Determine the (x, y) coordinate at the center of the cell enclosing the given text.  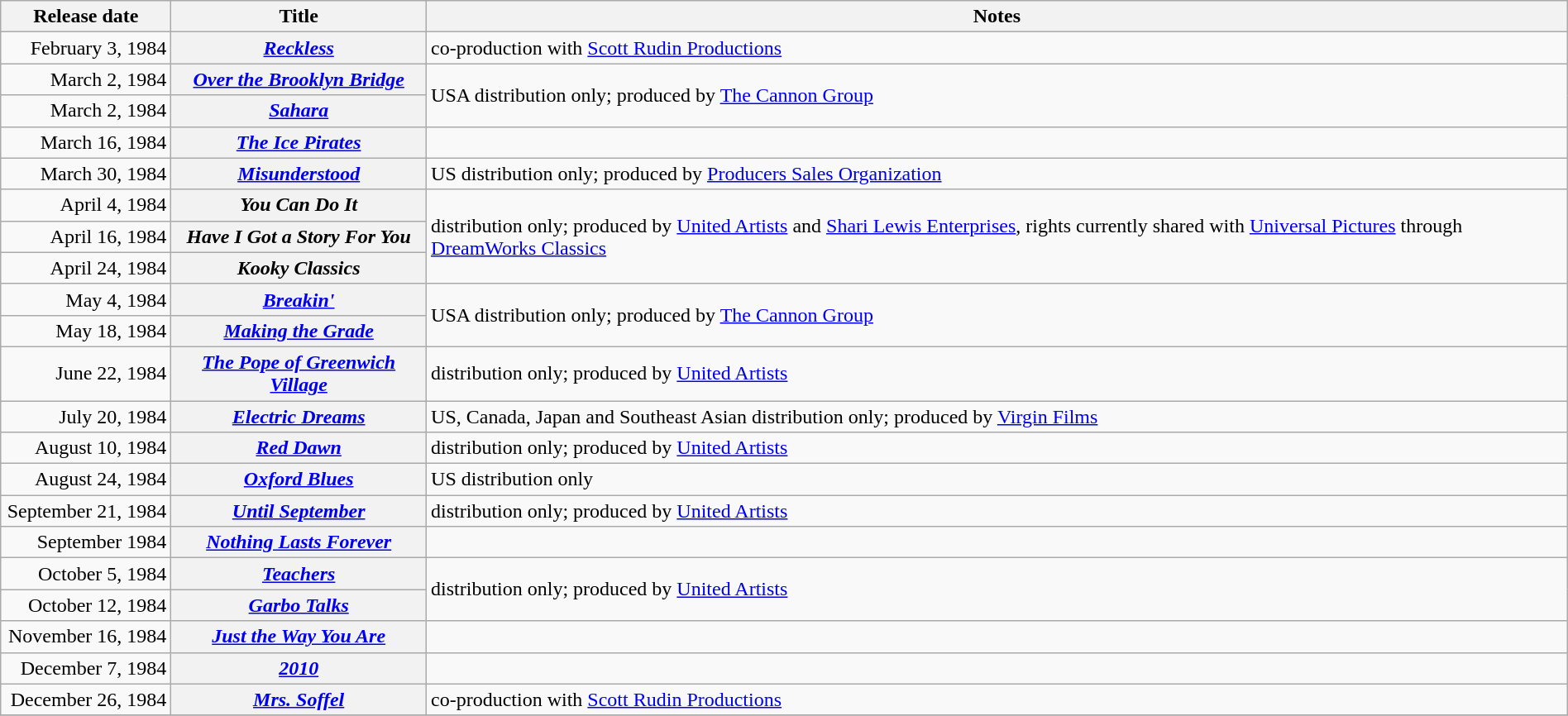
August 24, 1984 (86, 480)
August 10, 1984 (86, 448)
Release date (86, 17)
Just the Way You Are (299, 637)
US distribution only; produced by Producers Sales Organization (997, 174)
Breakin' (299, 299)
US, Canada, Japan and Southeast Asian distribution only; produced by Virgin Films (997, 416)
Misunderstood (299, 174)
November 16, 1984 (86, 637)
July 20, 1984 (86, 416)
Over the Brooklyn Bridge (299, 79)
October 5, 1984 (86, 574)
Electric Dreams (299, 416)
Making the Grade (299, 331)
Nothing Lasts Forever (299, 542)
June 22, 1984 (86, 374)
December 26, 1984 (86, 699)
April 24, 1984 (86, 268)
December 7, 1984 (86, 668)
Teachers (299, 574)
Red Dawn (299, 448)
Oxford Blues (299, 480)
October 12, 1984 (86, 605)
May 18, 1984 (86, 331)
September 1984 (86, 542)
2010 (299, 668)
April 4, 1984 (86, 205)
March 16, 1984 (86, 142)
Title (299, 17)
Mrs. Soffel (299, 699)
April 16, 1984 (86, 236)
Reckless (299, 48)
Sahara (299, 111)
Until September (299, 511)
You Can Do It (299, 205)
Kooky Classics (299, 268)
May 4, 1984 (86, 299)
The Pope of Greenwich Village (299, 374)
Notes (997, 17)
US distribution only (997, 480)
The Ice Pirates (299, 142)
Have I Got a Story For You (299, 236)
September 21, 1984 (86, 511)
March 30, 1984 (86, 174)
February 3, 1984 (86, 48)
Garbo Talks (299, 605)
